Identify which cell holds the provided text, then report its (x, y) central coordinate. 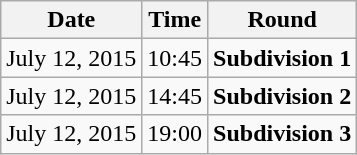
Subdivision 1 (282, 58)
14:45 (175, 96)
19:00 (175, 134)
Time (175, 20)
Round (282, 20)
10:45 (175, 58)
Date (72, 20)
Subdivision 2 (282, 96)
Subdivision 3 (282, 134)
